Extract the [X, Y] coordinate from the center of the cell holding the provided text.  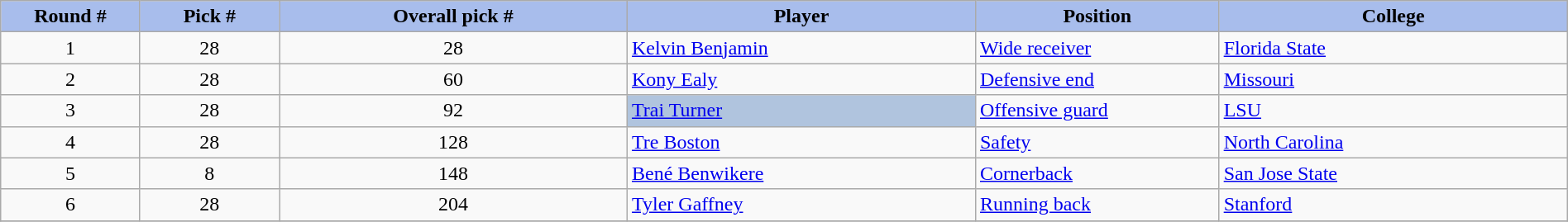
Pick # [209, 17]
92 [453, 111]
Trai Turner [801, 111]
Offensive guard [1097, 111]
60 [453, 79]
Cornerback [1097, 173]
Overall pick # [453, 17]
2 [70, 79]
Round # [70, 17]
Tyler Gaffney [801, 205]
3 [70, 111]
College [1393, 17]
LSU [1393, 111]
Stanford [1393, 205]
Kony Ealy [801, 79]
8 [209, 173]
5 [70, 173]
San Jose State [1393, 173]
6 [70, 205]
Wide receiver [1097, 48]
Defensive end [1097, 79]
Florida State [1393, 48]
128 [453, 142]
4 [70, 142]
1 [70, 48]
Player [801, 17]
Safety [1097, 142]
Missouri [1393, 79]
Position [1097, 17]
Bené Benwikere [801, 173]
204 [453, 205]
Tre Boston [801, 142]
North Carolina [1393, 142]
Kelvin Benjamin [801, 48]
Running back [1097, 205]
148 [453, 173]
